Determine the (x, y) coordinate at the center of the cell enclosing the given text.  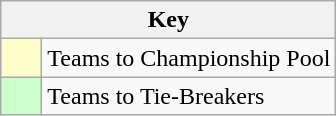
Key (168, 20)
Teams to Tie-Breakers (189, 96)
Teams to Championship Pool (189, 58)
